Determine the [x, y] coordinate at the center of the cell enclosing the given text.  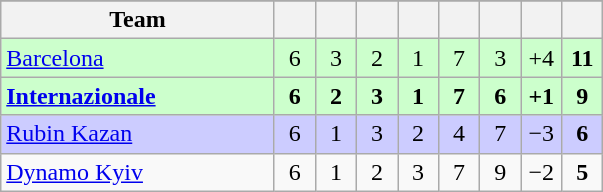
5 [582, 172]
+1 [542, 96]
Rubin Kazan [138, 134]
Barcelona [138, 58]
Team [138, 20]
−3 [542, 134]
Dynamo Kyiv [138, 172]
Internazionale [138, 96]
−2 [542, 172]
4 [460, 134]
11 [582, 58]
+4 [542, 58]
